Output the [X, Y] coordinate of the center of the cell containing the given text.  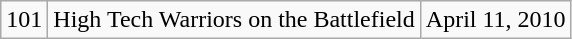
High Tech Warriors on the Battlefield [234, 20]
101 [24, 20]
April 11, 2010 [496, 20]
